Pinpoint the cell where the given text exists, returning its [x, y] midpoint coordinate. 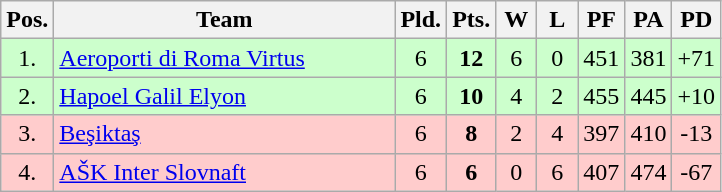
2. [28, 96]
3. [28, 134]
8 [472, 134]
455 [602, 96]
445 [648, 96]
Team [224, 20]
Hapoel Galil Elyon [224, 96]
Pld. [421, 20]
Beşiktaş [224, 134]
4. [28, 172]
Aeroporti di Roma Virtus [224, 58]
PF [602, 20]
474 [648, 172]
-13 [696, 134]
397 [602, 134]
+71 [696, 58]
451 [602, 58]
PA [648, 20]
1. [28, 58]
Pos. [28, 20]
AŠK Inter Slovnaft [224, 172]
Pts. [472, 20]
381 [648, 58]
12 [472, 58]
410 [648, 134]
L [558, 20]
-67 [696, 172]
+10 [696, 96]
W [516, 20]
PD [696, 20]
10 [472, 96]
407 [602, 172]
